Identify which cell holds the provided text, then report its (X, Y) central coordinate. 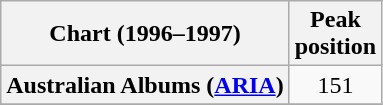
151 (335, 85)
Peakposition (335, 34)
Chart (1996–1997) (145, 34)
Australian Albums (ARIA) (145, 85)
